Return the [X, Y] coordinate for the center point of the cell that contains the specified text.  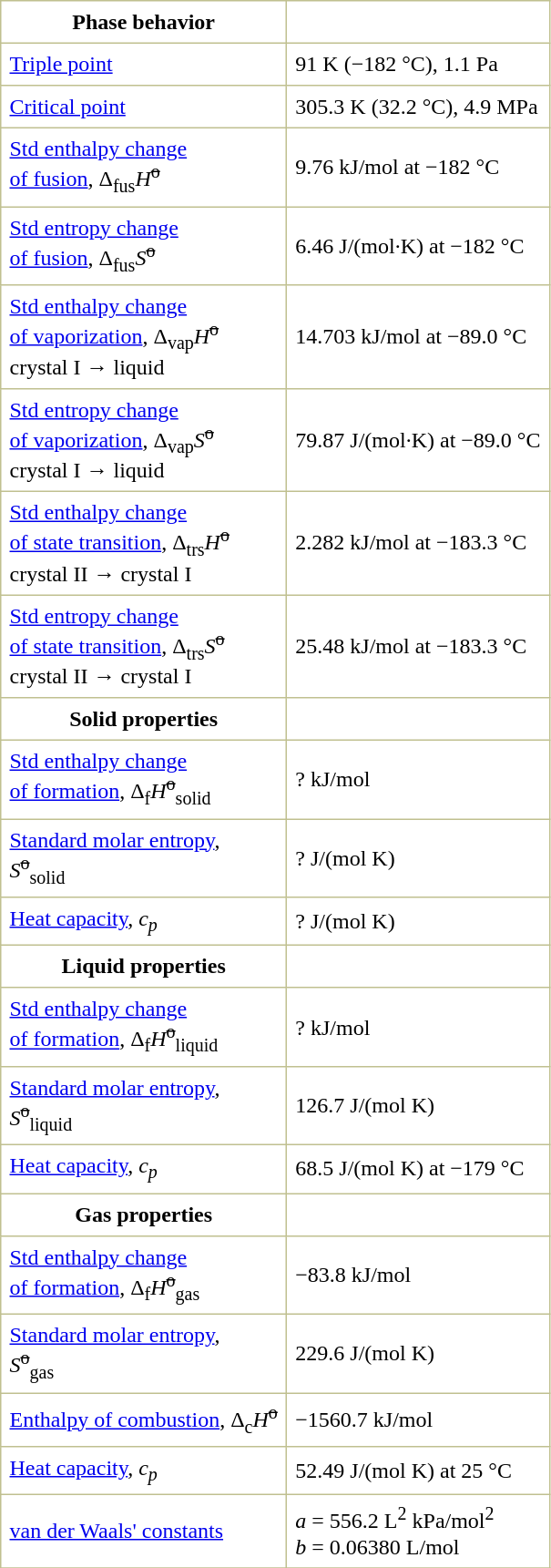
Enthalpy of combustion, ΔcHo [144, 1419]
Critical point [144, 107]
Standard molar entropy,Sosolid [144, 858]
Triple point [144, 64]
Gas properties [144, 1214]
Std entropy changeof vaporization, ΔvapSocrystal I → liquid [144, 439]
52.49 J/(mol K) at 25 °C [419, 1471]
Std enthalpy changeof formation, ΔfHoliquid [144, 1027]
Phase behavior [144, 22]
229.6 J/(mol K) [419, 1353]
126.7 J/(mol K) [419, 1105]
305.3 K (32.2 °C), 4.9 MPa [419, 107]
Std entropy changeof state transition, ΔtrsSocrystal II → crystal I [144, 647]
14.703 kJ/mol at −89.0 °C [419, 337]
−1560.7 kJ/mol [419, 1419]
91 K (−182 °C), 1.1 Pa [419, 64]
Std enthalpy changeof fusion, ΔfusHo [144, 167]
Std entropy changeof fusion, ΔfusSo [144, 246]
9.76 kJ/mol at −182 °C [419, 167]
Std enthalpy changeof formation, ΔfHogas [144, 1275]
Solid properties [144, 719]
79.87 J/(mol·K) at −89.0 °C [419, 439]
van der Waals' constants [144, 1532]
Std enthalpy changeof formation, ΔfHosolid [144, 779]
25.48 kJ/mol at −183.3 °C [419, 647]
−83.8 kJ/mol [419, 1275]
Liquid properties [144, 967]
Standard molar entropy,Soliquid [144, 1105]
Std enthalpy changeof state transition, ΔtrsHocrystal II → crystal I [144, 543]
68.5 J/(mol K) at −179 °C [419, 1170]
Std enthalpy changeof vaporization, ΔvapHocrystal I → liquid [144, 337]
Standard molar entropy,Sogas [144, 1353]
6.46 J/(mol·K) at −182 °C [419, 246]
2.282 kJ/mol at −183.3 °C [419, 543]
a = 556.2 L2 kPa/mol2 b = 0.06380 L/mol [419, 1532]
